Output the (x, y) coordinate of the center of the cell containing the given text.  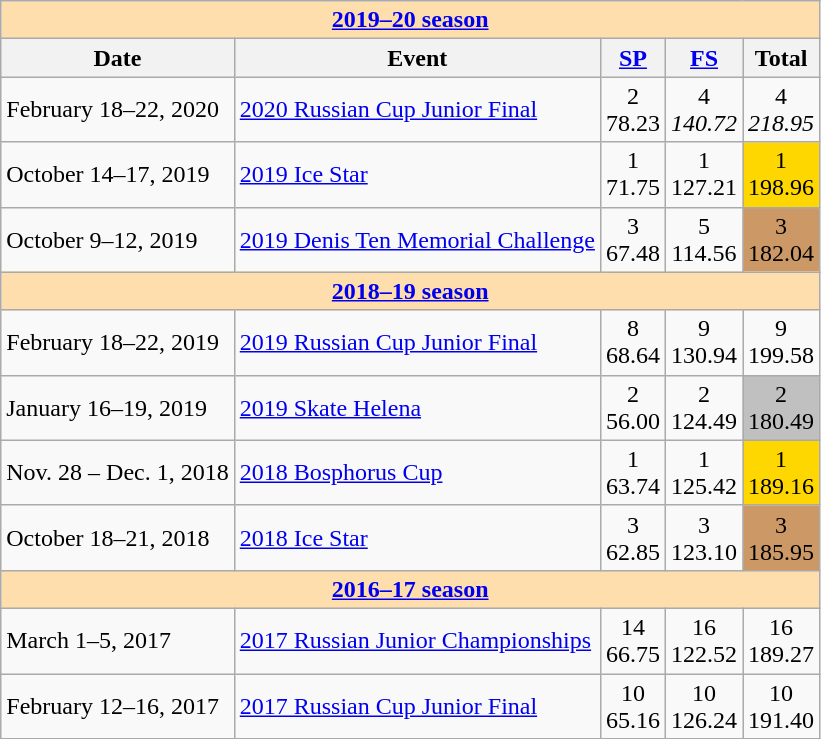
2018 Ice Star (417, 538)
256.00 (632, 408)
367.48 (632, 240)
2017 Russian Junior Championships (417, 640)
2019 Ice Star (417, 174)
1198.96 (782, 174)
1189.16 (782, 472)
10191.40 (782, 706)
FS (704, 58)
Date (118, 58)
163.74 (632, 472)
1466.75 (632, 640)
2018–19 season (410, 291)
2019 Skate Helena (417, 408)
4140.72 (704, 110)
Nov. 28 – Dec. 1, 2018 (118, 472)
SP (632, 58)
3185.95 (782, 538)
9130.94 (704, 342)
Total (782, 58)
362.85 (632, 538)
868.64 (632, 342)
February 12–16, 2017 (118, 706)
1127.21 (704, 174)
4218.95 (782, 110)
171.75 (632, 174)
10126.24 (704, 706)
2019 Denis Ten Memorial Challenge (417, 240)
2124.49 (704, 408)
2180.49 (782, 408)
October 9–12, 2019 (118, 240)
2016–17 season (410, 589)
1125.42 (704, 472)
2019 Russian Cup Junior Final (417, 342)
1065.16 (632, 706)
January 16–19, 2019 (118, 408)
2020 Russian Cup Junior Final (417, 110)
9199.58 (782, 342)
278.23 (632, 110)
October 14–17, 2019 (118, 174)
February 18–22, 2019 (118, 342)
October 18–21, 2018 (118, 538)
16189.27 (782, 640)
2019–20 season (410, 20)
3123.10 (704, 538)
February 18–22, 2020 (118, 110)
March 1–5, 2017 (118, 640)
2017 Russian Cup Junior Final (417, 706)
5114.56 (704, 240)
3182.04 (782, 240)
2018 Bosphorus Cup (417, 472)
Event (417, 58)
16122.52 (704, 640)
